Detect which cell encompasses the target text, then output its [X, Y] center coordinate. 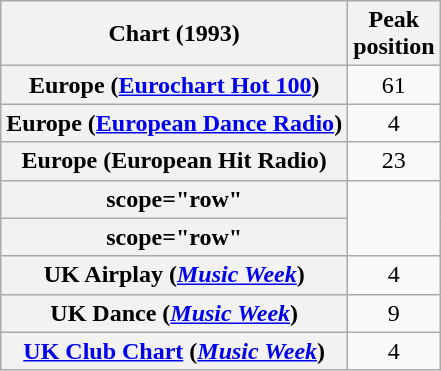
UK Airplay (Music Week) [174, 275]
Europe (Eurochart Hot 100) [174, 85]
Europe (European Dance Radio) [174, 123]
61 [394, 85]
Chart (1993) [174, 34]
Europe (European Hit Radio) [174, 161]
23 [394, 161]
UK Dance (Music Week) [174, 313]
UK Club Chart (Music Week) [174, 351]
Peakposition [394, 34]
9 [394, 313]
